Determine the (x, y) coordinate at the center of the cell enclosing the given text.  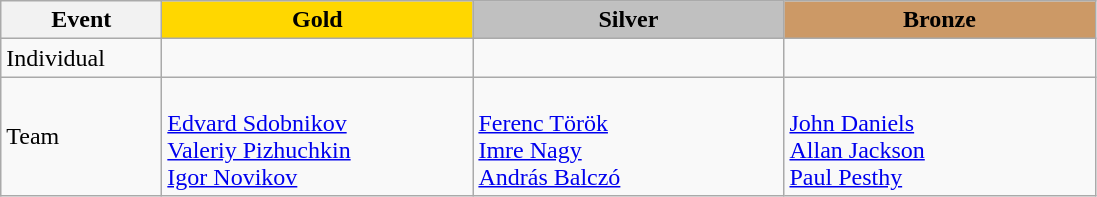
Silver (628, 20)
John Daniels Allan Jackson Paul Pesthy (940, 136)
Ferenc Török Imre Nagy András Balczó (628, 136)
Event (82, 20)
Bronze (940, 20)
Gold (318, 20)
Individual (82, 58)
Edvard Sdobnikov Valeriy Pizhuchkin Igor Novikov (318, 136)
Team (82, 136)
